Return (X, Y) of the center of cell containing provided text 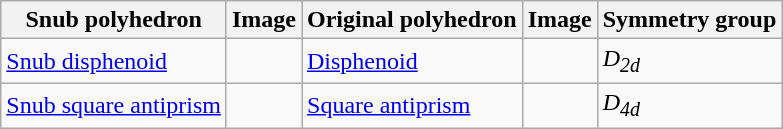
Snub square antiprism (114, 105)
Disphenoid (412, 61)
D2d (690, 61)
Original polyhedron (412, 20)
Snub disphenoid (114, 61)
D4d (690, 105)
Square antiprism (412, 105)
Snub polyhedron (114, 20)
Symmetry group (690, 20)
